Identify which cell holds the provided text, then report its (X, Y) central coordinate. 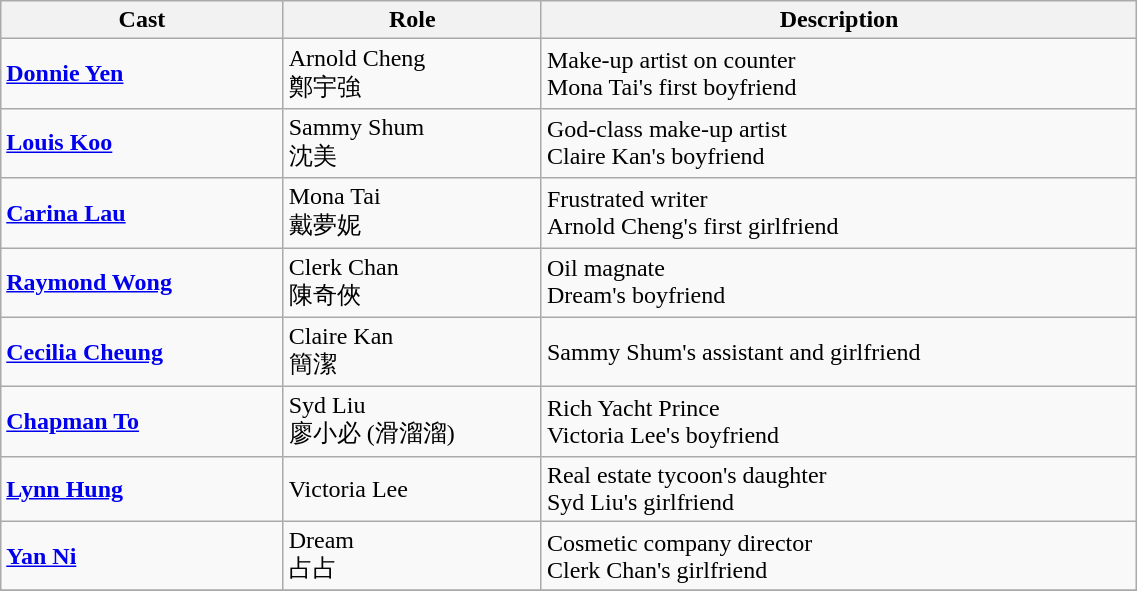
Mona Tai戴夢妮 (412, 213)
Sammy Shum沈美 (412, 143)
Arnold Cheng鄭宇強 (412, 74)
Real estate tycoon's daughterSyd Liu's girlfriend (838, 488)
Role (412, 20)
Cosmetic company directorClerk Chan's girlfriend (838, 556)
Cast (142, 20)
Cecilia Cheung (142, 352)
Raymond Wong (142, 283)
Dream占占 (412, 556)
Frustrated writerArnold Cheng's first girlfriend (838, 213)
Syd Liu廖小必 (滑溜溜) (412, 422)
Rich Yacht PrinceVictoria Lee's boyfriend (838, 422)
God-class make-up artistClaire Kan's boyfriend (838, 143)
Claire Kan簡潔 (412, 352)
Victoria Lee (412, 488)
Donnie Yen (142, 74)
Clerk Chan陳奇俠 (412, 283)
Make-up artist on counterMona Tai's first boyfriend (838, 74)
Yan Ni (142, 556)
Chapman To (142, 422)
Lynn Hung (142, 488)
Oil magnateDream's boyfriend (838, 283)
Description (838, 20)
Carina Lau (142, 213)
Louis Koo (142, 143)
Sammy Shum's assistant and girlfriend (838, 352)
